Output the [x, y] coordinate of the center of the cell containing the given text.  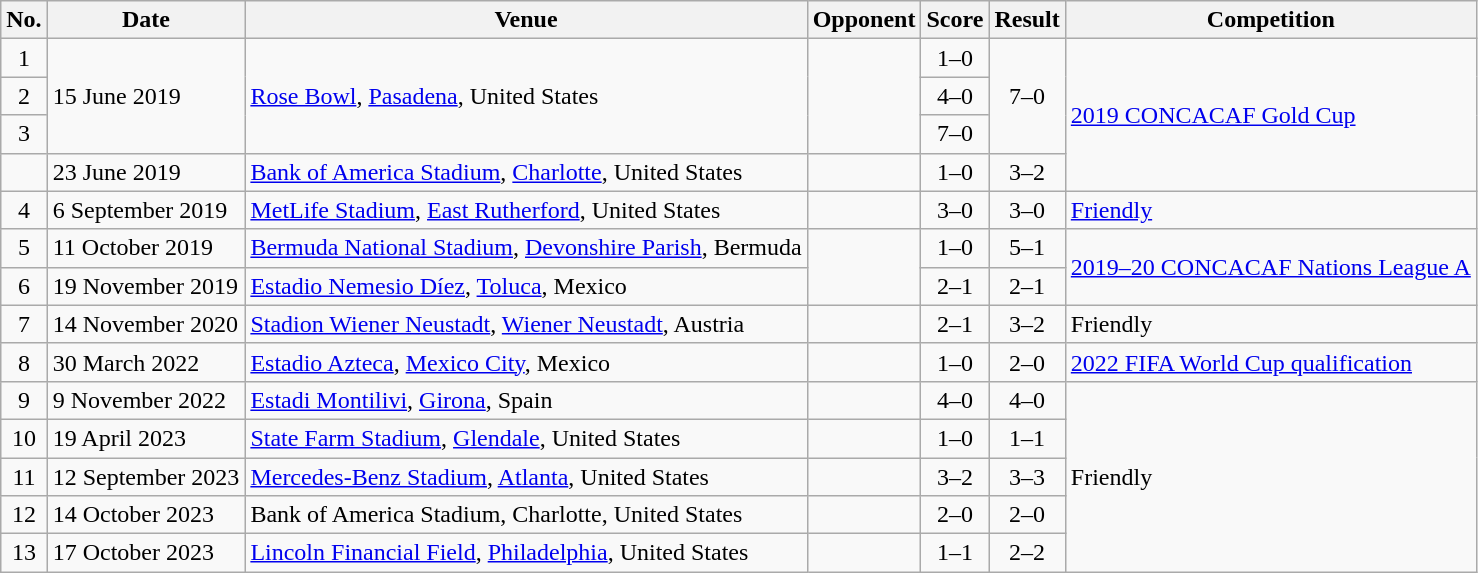
MetLife Stadium, East Rutherford, United States [526, 210]
5–1 [1027, 248]
12 [24, 515]
19 November 2019 [146, 286]
Bermuda National Stadium, Devonshire Parish, Bermuda [526, 248]
10 [24, 438]
7 [24, 324]
4 [24, 210]
14 November 2020 [146, 324]
11 [24, 477]
6 [24, 286]
Estadio Azteca, Mexico City, Mexico [526, 362]
Estadi Montilivi, Girona, Spain [526, 400]
15 June 2019 [146, 96]
Estadio Nemesio Díez, Toluca, Mexico [526, 286]
3 [24, 134]
6 September 2019 [146, 210]
Opponent [864, 20]
Competition [1270, 20]
2022 FIFA World Cup qualification [1270, 362]
No. [24, 20]
1 [24, 58]
Rose Bowl, Pasadena, United States [526, 96]
Lincoln Financial Field, Philadelphia, United States [526, 553]
Stadion Wiener Neustadt, Wiener Neustadt, Austria [526, 324]
5 [24, 248]
2 [24, 96]
19 April 2023 [146, 438]
13 [24, 553]
State Farm Stadium, Glendale, United States [526, 438]
30 March 2022 [146, 362]
Venue [526, 20]
11 October 2019 [146, 248]
17 October 2023 [146, 553]
2019–20 CONCACAF Nations League A [1270, 267]
8 [24, 362]
9 November 2022 [146, 400]
Result [1027, 20]
Date [146, 20]
Mercedes-Benz Stadium, Atlanta, United States [526, 477]
Score [955, 20]
2–2 [1027, 553]
14 October 2023 [146, 515]
12 September 2023 [146, 477]
23 June 2019 [146, 172]
2019 CONCACAF Gold Cup [1270, 115]
9 [24, 400]
3–3 [1027, 477]
